For the text-containing cell, return its midpoint in [x, y] coordinate format. 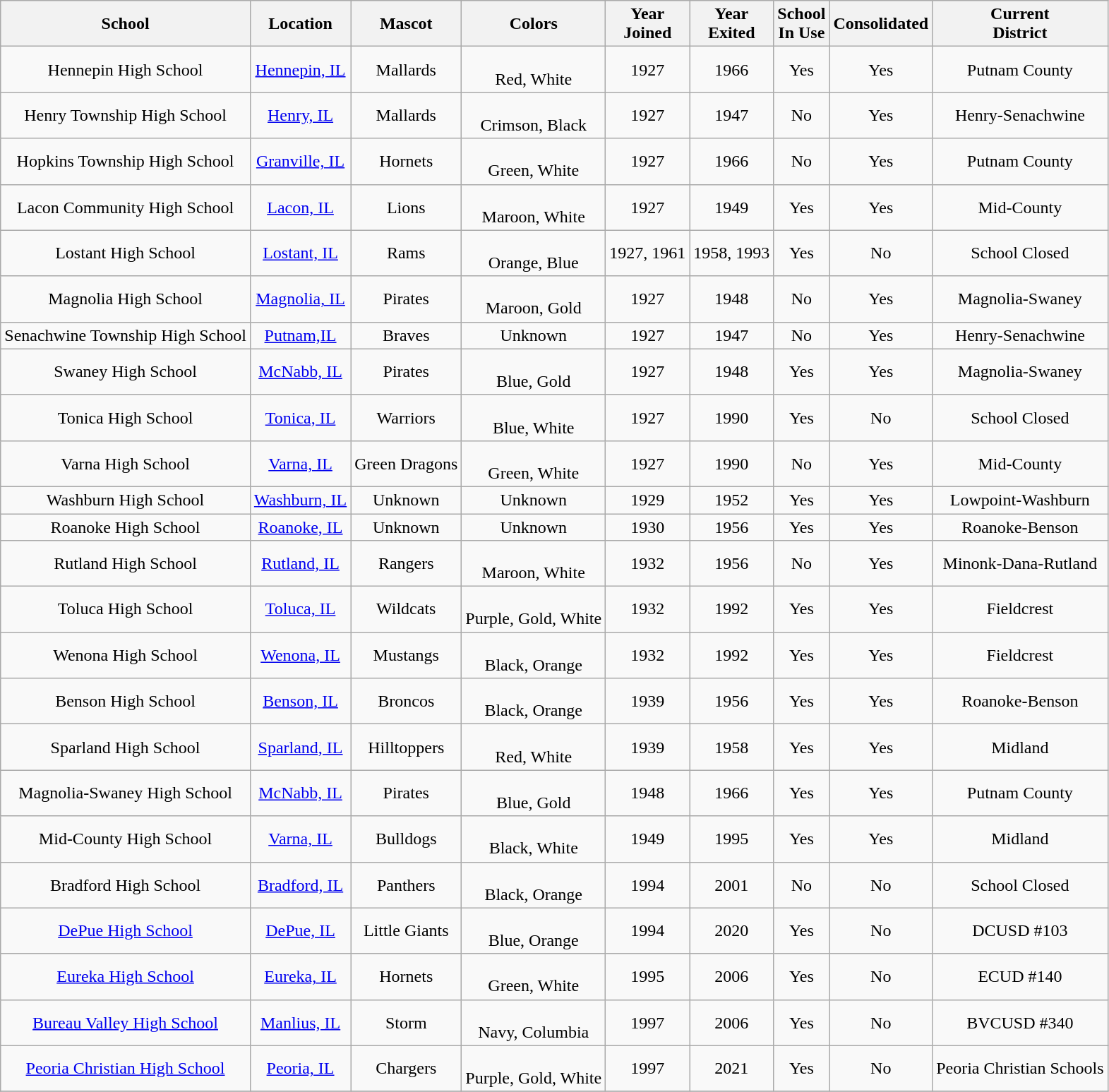
Green Dragons [407, 463]
Manlius, IL [300, 1022]
Swaney High School [126, 371]
Tonica High School [126, 418]
Panthers [407, 885]
Sparland, IL [300, 747]
Varna High School [126, 463]
YearJoined [648, 24]
Peoria Christian High School [126, 1069]
Broncos [407, 702]
Toluca High School [126, 610]
1929 [648, 500]
Storm [407, 1022]
Bureau Valley High School [126, 1022]
Chargers [407, 1069]
Lostant High School [126, 253]
Putnam,IL [300, 335]
Rams [407, 253]
Rangers [407, 563]
Wildcats [407, 610]
Magnolia-Swaney High School [126, 793]
Blue, White [534, 418]
CurrentDistrict [1020, 24]
1952 [731, 500]
Peoria, IL [300, 1069]
2021 [731, 1069]
Tonica, IL [300, 418]
Lions [407, 208]
Hopkins Township High School [126, 161]
Lacon, IL [300, 208]
Mid-County High School [126, 839]
ECUD #140 [1020, 977]
Braves [407, 335]
YearExited [731, 24]
Washburn, IL [300, 500]
Lostant, IL [300, 253]
Roanoke High School [126, 527]
Sparland High School [126, 747]
Hilltoppers [407, 747]
Magnolia, IL [300, 299]
Magnolia High School [126, 299]
Mascot [407, 24]
1927, 1961 [648, 253]
Location [300, 24]
Orange, Blue [534, 253]
Eureka, IL [300, 977]
Lowpoint-Washburn [1020, 500]
Bradford High School [126, 885]
Crimson, Black [534, 116]
DCUSD #103 [1020, 930]
Mustangs [407, 655]
SchoolIn Use [802, 24]
1958, 1993 [731, 253]
Rutland High School [126, 563]
Senachwine Township High School [126, 335]
Wenona High School [126, 655]
Minonk-Dana-Rutland [1020, 563]
Granville, IL [300, 161]
DePue, IL [300, 930]
2001 [731, 885]
DePue High School [126, 930]
Warriors [407, 418]
Colors [534, 24]
Hennepin High School [126, 69]
1930 [648, 527]
Benson, IL [300, 702]
BVCUSD #340 [1020, 1022]
Washburn High School [126, 500]
1958 [731, 747]
Maroon, Gold [534, 299]
Peoria Christian Schools [1020, 1069]
2020 [731, 930]
Toluca, IL [300, 610]
Consolidated [881, 24]
Henry, IL [300, 116]
School [126, 24]
Black, White [534, 839]
Hennepin, IL [300, 69]
Lacon Community High School [126, 208]
Rutland, IL [300, 563]
Henry Township High School [126, 116]
Wenona, IL [300, 655]
Little Giants [407, 930]
Eureka High School [126, 977]
Roanoke, IL [300, 527]
Navy, Columbia [534, 1022]
Bradford, IL [300, 885]
Benson High School [126, 702]
Blue, Orange [534, 930]
Bulldogs [407, 839]
